Find where the given text appears and provide that cell's center as [X, Y] coordinate. 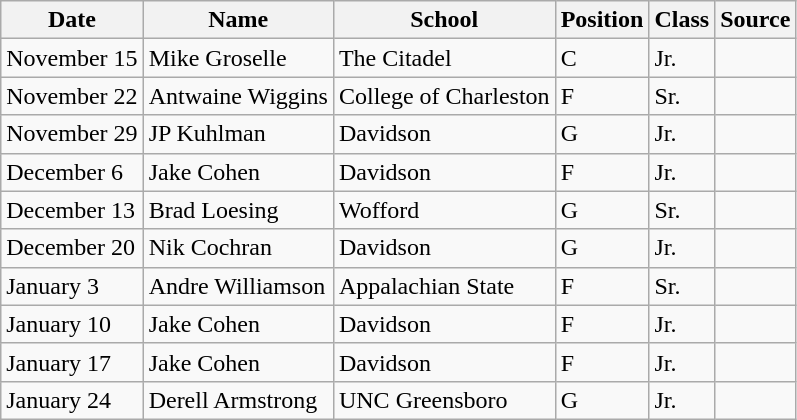
Antwaine Wiggins [238, 96]
Position [602, 20]
JP Kuhlman [238, 134]
December 20 [72, 248]
Wofford [444, 210]
C [602, 58]
School [444, 20]
Brad Loesing [238, 210]
College of Charleston [444, 96]
January 17 [72, 362]
December 6 [72, 172]
November 22 [72, 96]
December 13 [72, 210]
UNC Greensboro [444, 400]
Name [238, 20]
The Citadel [444, 58]
Andre Williamson [238, 286]
January 24 [72, 400]
Date [72, 20]
Nik Cochran [238, 248]
November 15 [72, 58]
Mike Groselle [238, 58]
Class [682, 20]
November 29 [72, 134]
Derell Armstrong [238, 400]
January 3 [72, 286]
Appalachian State [444, 286]
Source [756, 20]
January 10 [72, 324]
